Return the [x, y] coordinate for the center point of the cell that contains the specified text.  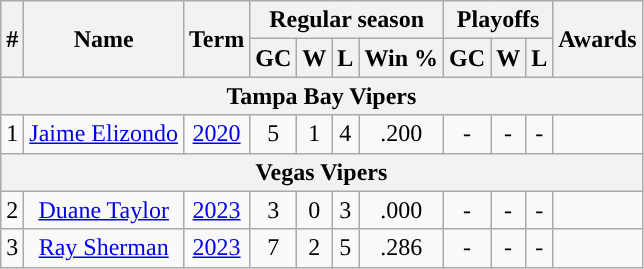
Term [217, 39]
4 [346, 134]
Jaime Elizondo [104, 134]
Win % [402, 58]
.200 [402, 134]
Regular season [347, 20]
.286 [402, 248]
Name [104, 39]
7 [274, 248]
2020 [217, 134]
# [12, 39]
Playoffs [498, 20]
Tampa Bay Vipers [322, 96]
.000 [402, 210]
Ray Sherman [104, 248]
0 [314, 210]
Awards [598, 39]
Vegas Vipers [322, 172]
Duane Taylor [104, 210]
